Search for the cell housing the specified text and yield its (X, Y) center coordinate. 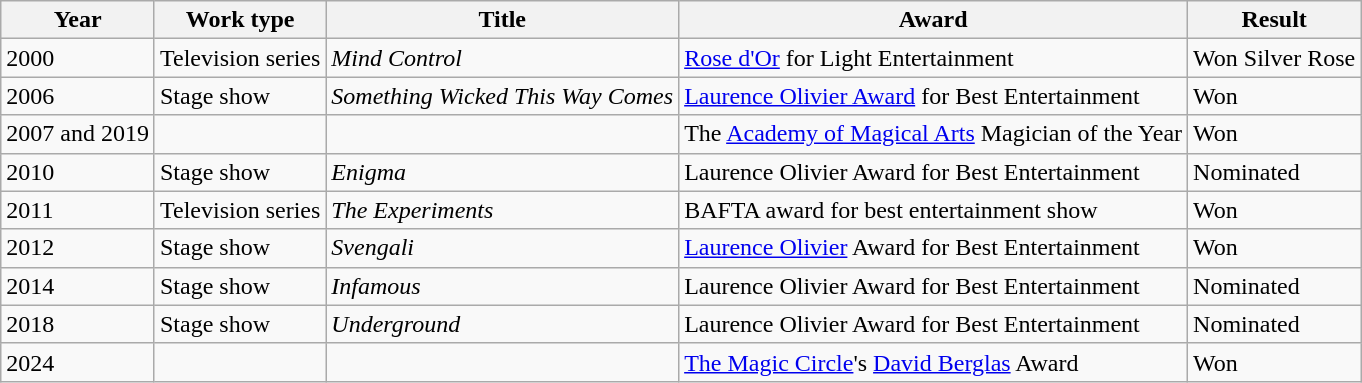
Won Silver Rose (1274, 58)
2007 and 2019 (78, 134)
Result (1274, 20)
Svengali (502, 248)
Award (934, 20)
Enigma (502, 172)
Underground (502, 324)
Infamous (502, 286)
The Academy of Magical Arts Magician of the Year (934, 134)
Title (502, 20)
Mind Control (502, 58)
2024 (78, 362)
2010 (78, 172)
The Experiments (502, 210)
2012 (78, 248)
Something Wicked This Way Comes (502, 96)
The Magic Circle's David Berglas Award (934, 362)
2018 (78, 324)
2006 (78, 96)
Work type (240, 20)
Year (78, 20)
2014 (78, 286)
Rose d'Or for Light Entertainment (934, 58)
2011 (78, 210)
2000 (78, 58)
BAFTA award for best entertainment show (934, 210)
